Return the (X, Y) coordinate for the center point of the cell that contains the specified text.  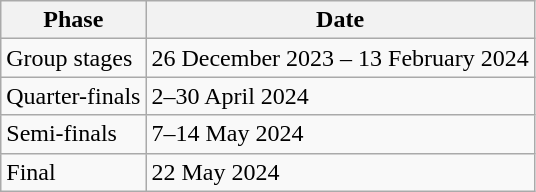
Group stages (74, 58)
Quarter-finals (74, 96)
7–14 May 2024 (340, 134)
Date (340, 20)
Semi-finals (74, 134)
2–30 April 2024 (340, 96)
Final (74, 172)
Phase (74, 20)
26 December 2023 – 13 February 2024 (340, 58)
22 May 2024 (340, 172)
